Pinpoint the cell where the given text exists, returning its (x, y) midpoint coordinate. 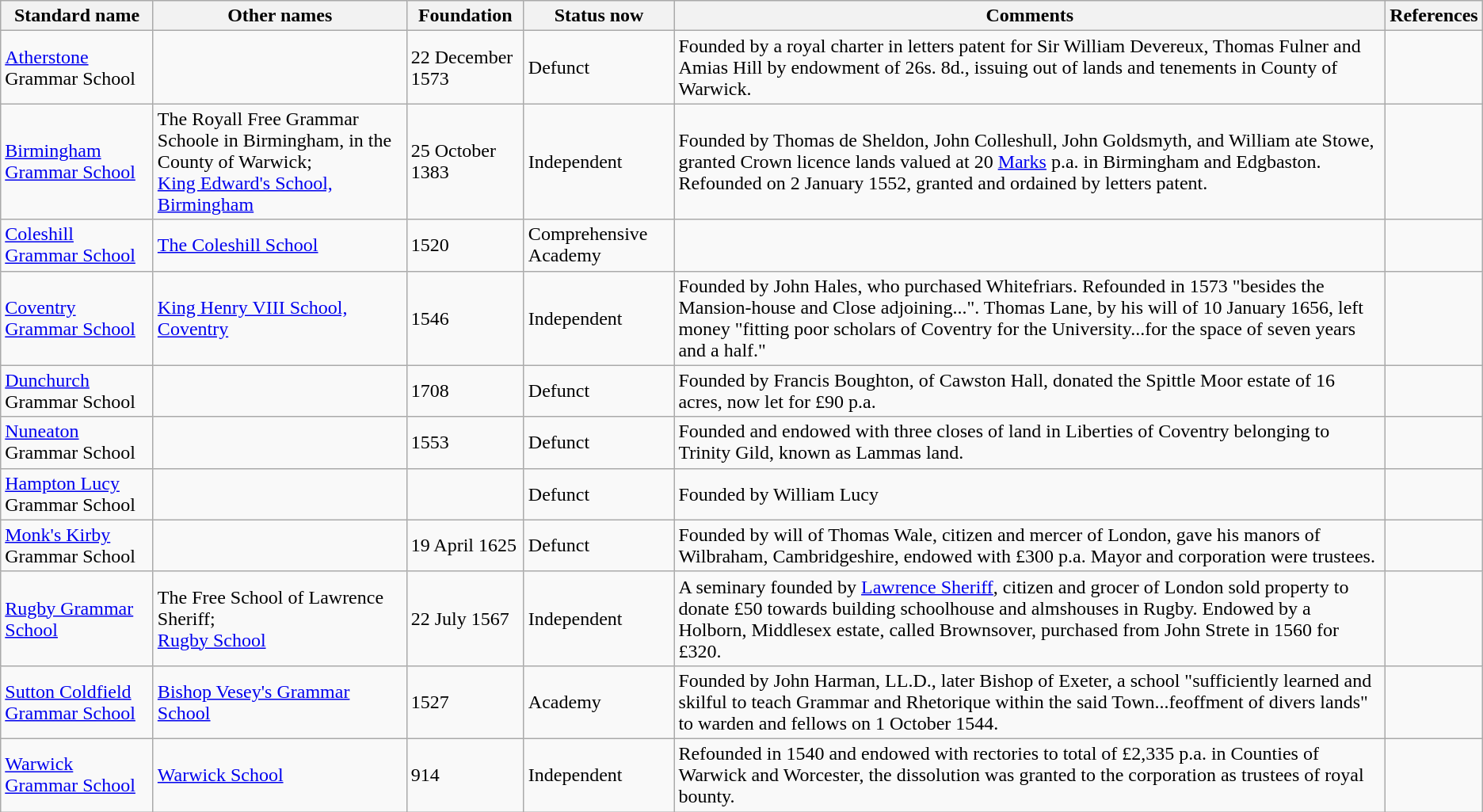
Foundation (465, 16)
Birmingham Grammar School (78, 162)
Atherstone Grammar School (78, 67)
Hampton Lucy Grammar School (78, 494)
22 July 1567 (465, 618)
References (1434, 16)
Founded by William Lucy (1030, 494)
25 October 1383 (465, 162)
The Free School of Lawrence Sheriff;Rugby School (280, 618)
1527 (465, 702)
Founded and endowed with three closes of land in Liberties of Coventry belonging to Trinity Gild, known as Lammas land. (1030, 442)
Coleshill Grammar School (78, 246)
Comprehensive Academy (599, 246)
1708 (465, 391)
1546 (465, 318)
King Henry VIII School, Coventry (280, 318)
Monk's Kirby Grammar School (78, 545)
914 (465, 775)
Sutton Coldfield Grammar School (78, 702)
Bishop Vesey's Grammar School (280, 702)
Warwick Grammar School (78, 775)
1553 (465, 442)
Rugby Grammar School (78, 618)
Other names (280, 16)
Dunchurch Grammar School (78, 391)
Comments (1030, 16)
Nuneaton Grammar School (78, 442)
19 April 1625 (465, 545)
Status now (599, 16)
Coventry Grammar School (78, 318)
The Coleshill School (280, 246)
The Royall Free Grammar Schoole in Birmingham, in the County of Warwick;King Edward's School, Birmingham (280, 162)
22 December 1573 (465, 67)
Founded by Francis Boughton, of Cawston Hall, donated the Spittle Moor estate of 16 acres, now let for £90 p.a. (1030, 391)
Standard name (78, 16)
1520 (465, 246)
Warwick School (280, 775)
Academy (599, 702)
